Search for the cell housing the specified text and yield its (x, y) center coordinate. 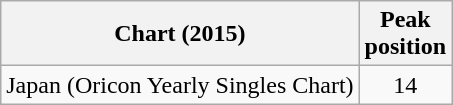
Chart (2015) (180, 34)
14 (405, 85)
Japan (Oricon Yearly Singles Chart) (180, 85)
Peakposition (405, 34)
